Extract the (x, y) coordinate from the center of the cell holding the provided text.  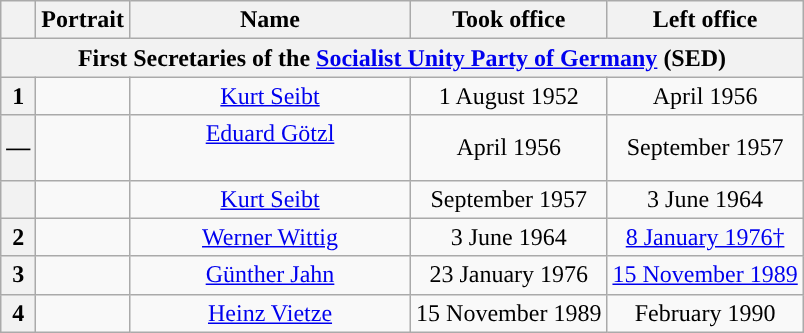
Werner Wittig (270, 237)
— (18, 148)
23 January 1976 (509, 275)
1 August 1952 (509, 96)
1 (18, 96)
February 1990 (705, 313)
First Secretaries of the Socialist Unity Party of Germany (SED) (402, 58)
Took office (509, 20)
Günther Jahn (270, 275)
3 (18, 275)
8 January 1976† (705, 237)
Portrait (83, 20)
Heinz Vietze (270, 313)
Left office (705, 20)
2 (18, 237)
Name (270, 20)
4 (18, 313)
Eduard Götzl (270, 148)
